Locate the cell with the specified text and output its (X, Y) center coordinate. 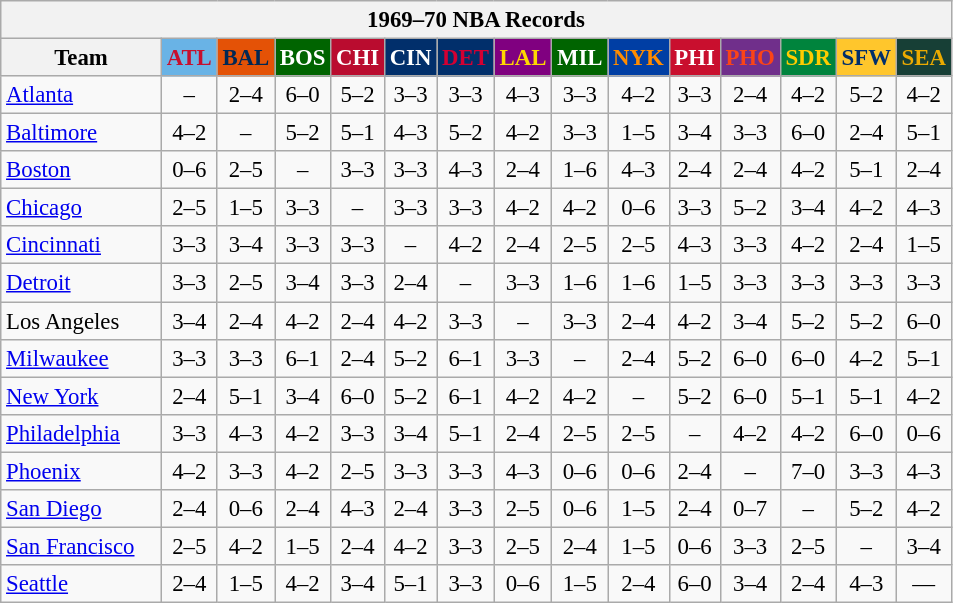
0–7 (750, 509)
CHI (358, 58)
Los Angeles (82, 321)
New York (82, 396)
DET (466, 58)
MIL (580, 58)
CIN (410, 58)
SEA (924, 58)
Team (82, 58)
BAL (246, 58)
San Francisco (82, 546)
Philadelphia (82, 433)
PHO (750, 58)
NYK (638, 58)
Seattle (82, 584)
— (924, 584)
Atlanta (82, 95)
Baltimore (82, 133)
SFW (866, 58)
1969–70 NBA Records (476, 20)
Cincinnati (82, 245)
PHI (694, 58)
ATL (189, 58)
Phoenix (82, 471)
SDR (808, 58)
Chicago (82, 208)
Milwaukee (82, 358)
BOS (303, 58)
Boston (82, 170)
Detroit (82, 283)
San Diego (82, 509)
LAL (522, 58)
7–0 (808, 471)
